Determine the [X, Y] coordinate at the center of the cell enclosing the given text.  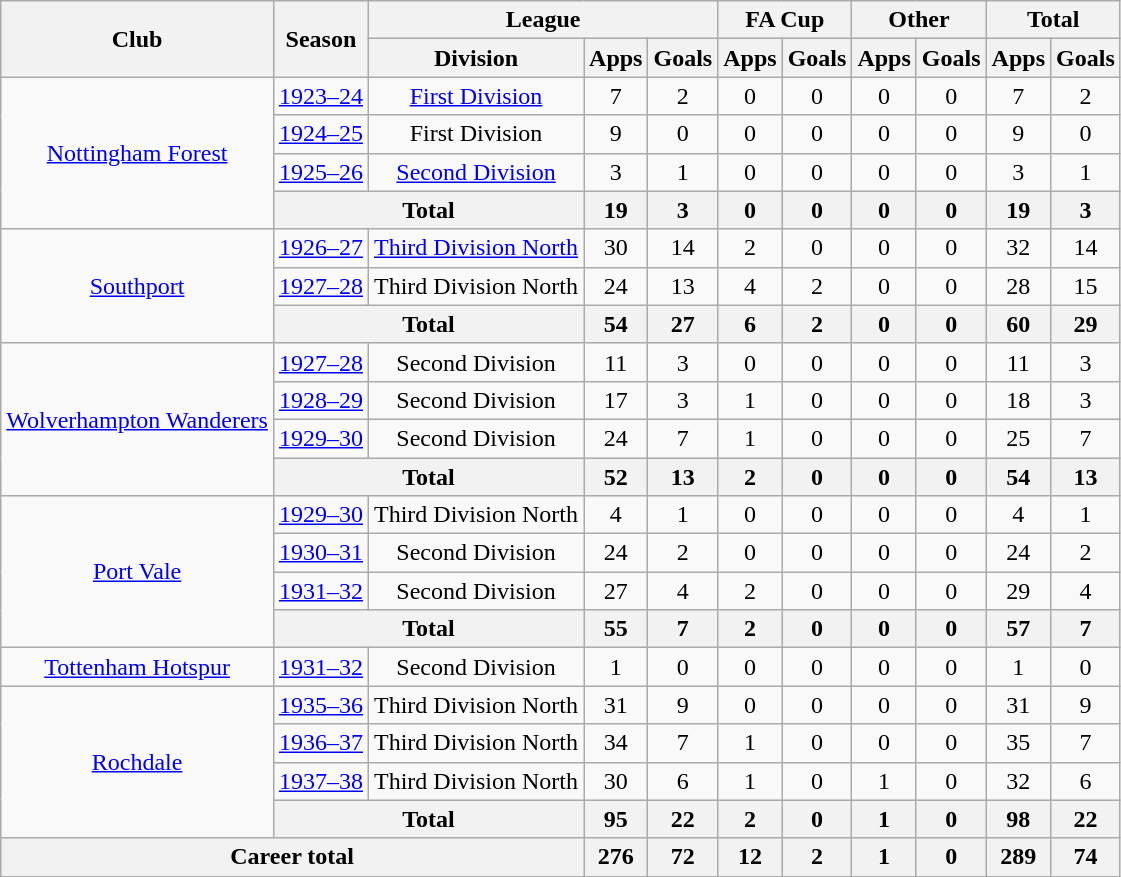
Nottingham Forest [138, 153]
15 [1086, 286]
1935–36 [320, 705]
34 [616, 743]
276 [616, 857]
52 [616, 477]
Career total [292, 857]
1937–38 [320, 781]
98 [1018, 819]
Tottenham Hotspur [138, 667]
Southport [138, 286]
12 [750, 857]
25 [1018, 438]
1923–24 [320, 96]
1924–25 [320, 134]
1926–27 [320, 248]
Rochdale [138, 762]
1936–37 [320, 743]
FA Cup [785, 20]
1925–26 [320, 172]
60 [1018, 324]
League [542, 20]
57 [1018, 629]
35 [1018, 743]
28 [1018, 286]
95 [616, 819]
1928–29 [320, 400]
Season [320, 39]
17 [616, 400]
Division [476, 58]
74 [1086, 857]
18 [1018, 400]
Other [919, 20]
Wolverhampton Wanderers [138, 419]
Port Vale [138, 572]
72 [683, 857]
55 [616, 629]
Club [138, 39]
1930–31 [320, 553]
289 [1018, 857]
